Determine the [x, y] coordinate at the center of the cell enclosing the given text.  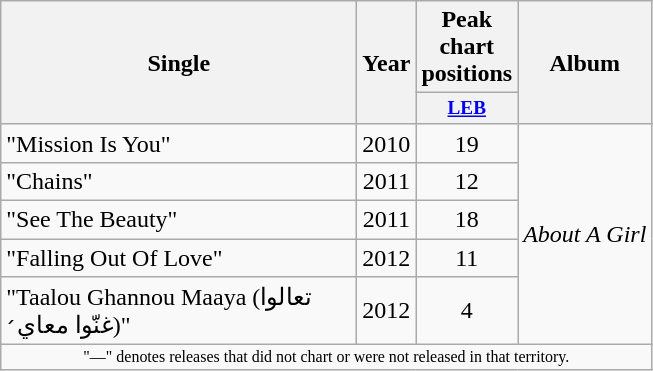
Single [179, 63]
11 [467, 258]
Peak chart positions [467, 47]
"Taalou Ghannou Maaya (تعالوا غنّوا معاي׳)" [179, 311]
"Falling Out Of Love" [179, 258]
LEB [467, 109]
"See The Beauty" [179, 220]
18 [467, 220]
2010 [386, 143]
19 [467, 143]
4 [467, 311]
Album [585, 63]
"—" denotes releases that did not chart or were not released in that territory. [326, 357]
12 [467, 182]
About A Girl [585, 234]
"Mission Is You" [179, 143]
"Chains" [179, 182]
Year [386, 63]
